Output the [X, Y] coordinate of the center of the cell containing the given text.  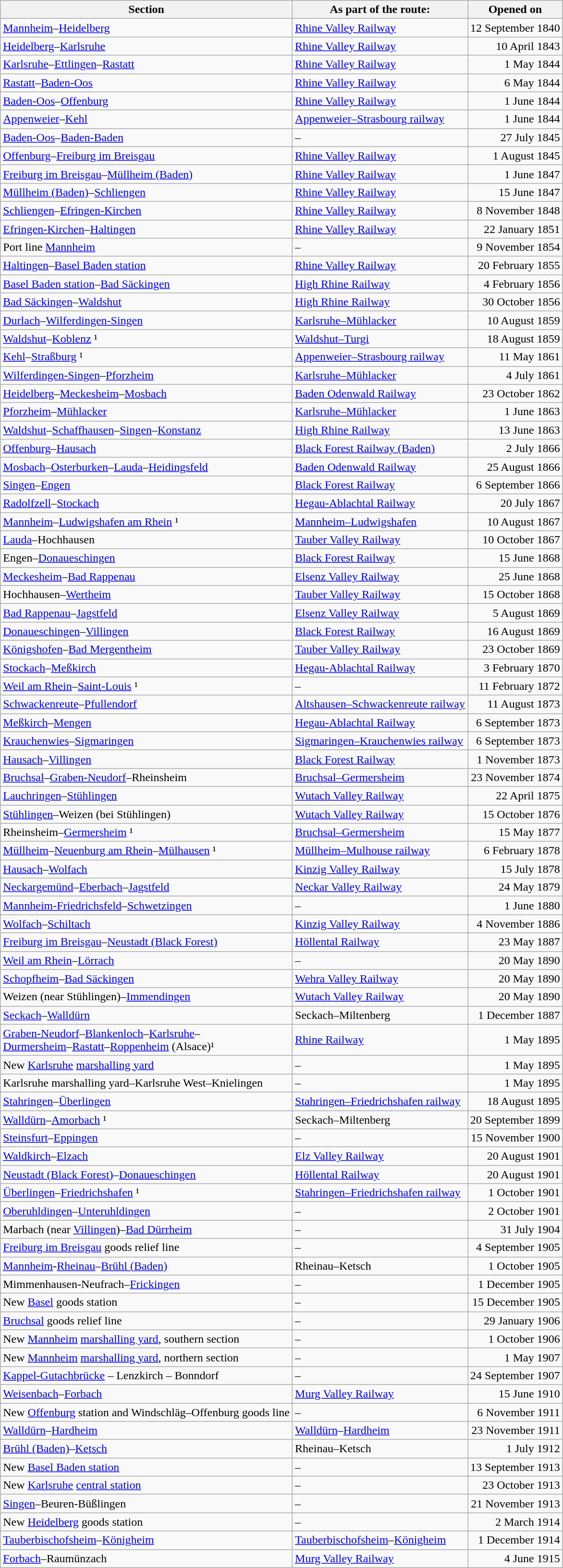
10 April 1843 [515, 46]
2 July 1866 [515, 448]
Efringen-Kirchen–Haltingen [147, 229]
29 January 1906 [515, 1321]
Freiburg im Breisgau goods relief line [147, 1248]
Hausach–Villingen [147, 759]
Lauda–Hochhausen [147, 540]
15 June 1910 [515, 1394]
Singen–Engen [147, 485]
Schwackenreute–Pfullendorf [147, 704]
Waldshut–Turgi [380, 339]
Stockach–Meßkirch [147, 668]
1 December 1905 [515, 1284]
13 June 1863 [515, 430]
18 August 1895 [515, 1101]
Hausach–Wolfach [147, 869]
4 June 1915 [515, 1558]
25 June 1868 [515, 576]
20 February 1855 [515, 266]
Kehl–Straßburg ¹ [147, 357]
Meßkirch–Mengen [147, 723]
Mannheim–Ludwigshafen [380, 521]
Marbach (near Villingen)–Bad Dürrheim [147, 1229]
Bad Rappenau–Jagstfeld [147, 613]
Wehra Valley Railway [380, 979]
23 October 1869 [515, 649]
New Mannheim marshalling yard, southern section [147, 1339]
1 May 1844 [515, 64]
25 August 1866 [515, 466]
Baden-Oos–Baden-Baden [147, 137]
Krauchenwies–Sigmaringen [147, 741]
Waldshut–Schaffhausen–Singen–Konstanz [147, 430]
1 October 1905 [515, 1266]
New Basel Baden station [147, 1467]
22 January 1851 [515, 229]
6 February 1878 [515, 851]
Kappel-Gutachbrücke – Lenzkirch – Bonndorf [147, 1375]
20 July 1867 [515, 503]
1 October 1901 [515, 1193]
1 June 1863 [515, 412]
9 November 1854 [515, 247]
Mosbach–Osterburken–Lauda–Heidingsfeld [147, 466]
Sigmaringen–Krauchenwies railway [380, 741]
Müllheim–Mulhouse railway [380, 851]
Baden-Oos–Offenburg [147, 101]
3 February 1870 [515, 668]
Mannheim-Rheinau–Brühl (Baden) [147, 1266]
Wolfach–Schiltach [147, 924]
Müllheim (Baden)–Schliengen [147, 192]
23 October 1862 [515, 393]
Steinsfurt–Eppingen [147, 1138]
6 November 1911 [515, 1412]
Altshausen–Schwackenreute railway [380, 704]
Rheinsheim–Germersheim ¹ [147, 833]
Schopfheim–Bad Säckingen [147, 979]
4 February 1856 [515, 284]
10 August 1859 [515, 320]
Weil am Rhein–Lörrach [147, 960]
Waldshut–Koblenz ¹ [147, 339]
Waldkirch–Elzach [147, 1156]
1 November 1873 [515, 759]
Oberuhldingen–Unteruhldingen [147, 1211]
11 August 1873 [515, 704]
Seckach–Walldürn [147, 1015]
11 May 1861 [515, 357]
Section [147, 10]
15 June 1868 [515, 558]
Opened on [515, 10]
Mimmenhausen-Neufrach–Frickingen [147, 1284]
Port line Mannheim [147, 247]
Mannheim-Friedrichsfeld–Schwetzingen [147, 906]
4 September 1905 [515, 1248]
16 August 1869 [515, 631]
10 October 1867 [515, 540]
4 July 1861 [515, 375]
Müllheim–Neuenburg am Rhein–Mülhausen ¹ [147, 851]
15 July 1878 [515, 869]
12 September 1840 [515, 28]
1 December 1887 [515, 1015]
23 May 1887 [515, 942]
15 May 1877 [515, 833]
31 July 1904 [515, 1229]
15 November 1900 [515, 1138]
New Heidelberg goods station [147, 1522]
Bruchsal goods relief line [147, 1321]
15 December 1905 [515, 1302]
23 October 1913 [515, 1485]
Basel Baden station–Bad Säckingen [147, 284]
Rhine Railway [380, 1040]
Weil am Rhein–Saint-Louis ¹ [147, 686]
1 July 1912 [515, 1449]
21 November 1913 [515, 1504]
Engen–Donaueschingen [147, 558]
Offenburg–Freiburg im Breisgau [147, 156]
New Karlsruhe central station [147, 1485]
8 November 1848 [515, 210]
Heidelberg–Meckesheim–Mosbach [147, 393]
Königshofen–Bad Mergentheim [147, 649]
Heidelberg–Karlsruhe [147, 46]
1 June 1847 [515, 174]
Hochhausen–Wertheim [147, 595]
18 August 1859 [515, 339]
Wilferdingen-Singen–Pforzheim [147, 375]
2 October 1901 [515, 1211]
Black Forest Railway (Baden) [380, 448]
Weisenbach–Forbach [147, 1394]
Meckesheim–Bad Rappenau [147, 576]
22 April 1875 [515, 796]
Karlsruhe–Ettlingen–Rastatt [147, 64]
Lauchringen–Stühlingen [147, 796]
Neckar Valley Railway [380, 887]
Singen–Beuren-Büßlingen [147, 1504]
Pforzheim–Mühlacker [147, 412]
New Karlsruhe marshalling yard [147, 1065]
Karlsruhe marshalling yard–Karlsruhe West–Knielingen [147, 1083]
Radolfzell–Stockach [147, 503]
Stühlingen–Weizen (bei Stühlingen) [147, 814]
Donaueschingen–Villingen [147, 631]
New Basel goods station [147, 1302]
1 December 1914 [515, 1540]
24 May 1879 [515, 887]
6 May 1844 [515, 83]
15 June 1847 [515, 192]
24 September 1907 [515, 1375]
10 August 1867 [515, 521]
Bad Säckingen–Waldshut [147, 302]
Freiburg im Breisgau–Neustadt (Black Forest) [147, 942]
2 March 1914 [515, 1522]
13 September 1913 [515, 1467]
15 October 1876 [515, 814]
Freiburg im Breisgau–Müllheim (Baden) [147, 174]
Appenweier–Kehl [147, 119]
Durlach–Wilferdingen-Singen [147, 320]
5 August 1869 [515, 613]
Überlingen–Friedrichshafen ¹ [147, 1193]
Mannheim–Heidelberg [147, 28]
Haltingen–Basel Baden station [147, 266]
1 June 1880 [515, 906]
New Offenburg station and Windschläg–Offenburg goods line [147, 1412]
Brühl (Baden)–Ketsch [147, 1449]
23 November 1911 [515, 1431]
Schliengen–Efringen-Kirchen [147, 210]
4 November 1886 [515, 924]
New Mannheim marshalling yard, northern section [147, 1357]
Graben-Neudorf–Blankenloch–Karlsruhe–Durmersheim–Rastatt–Roppenheim (Alsace)¹ [147, 1040]
Weizen (near Stühlingen)–Immendingen [147, 997]
30 October 1856 [515, 302]
Stahringen–Überlingen [147, 1101]
1 October 1906 [515, 1339]
15 October 1868 [515, 595]
Forbach–Raumünzach [147, 1558]
Walldürn–Amorbach ¹ [147, 1120]
Bruchsal–Graben-Neudorf–Rheinsheim [147, 777]
1 August 1845 [515, 156]
20 September 1899 [515, 1120]
Mannheim–Ludwigshafen am Rhein ¹ [147, 521]
23 November 1874 [515, 777]
As part of the route: [380, 10]
11 February 1872 [515, 686]
Neckargemünd–Eberbach–Jagstfeld [147, 887]
6 September 1866 [515, 485]
Elz Valley Railway [380, 1156]
27 July 1845 [515, 137]
Neustadt (Black Forest)–Donaueschingen [147, 1175]
Rastatt–Baden-Oos [147, 83]
Offenburg–Hausach [147, 448]
1 May 1907 [515, 1357]
